Pinpoint the cell where the given text exists, returning its (x, y) midpoint coordinate. 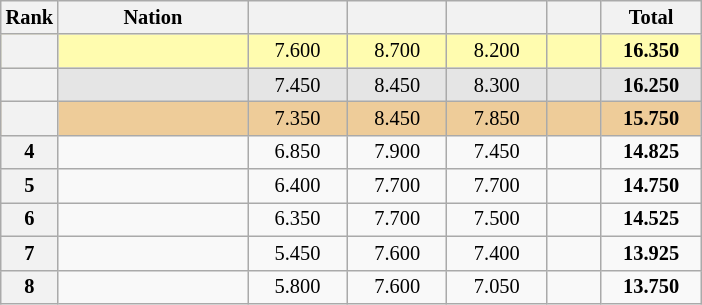
15.750 (651, 118)
Rank (30, 17)
Total (651, 17)
16.250 (651, 85)
8 (30, 287)
7.850 (497, 118)
Nation (153, 17)
7.900 (397, 152)
6.400 (298, 186)
5.800 (298, 287)
14.750 (651, 186)
8.300 (497, 85)
7 (30, 253)
4 (30, 152)
7.050 (497, 287)
6.850 (298, 152)
7.400 (497, 253)
13.750 (651, 287)
13.925 (651, 253)
8.200 (497, 51)
7.500 (497, 219)
6 (30, 219)
5.450 (298, 253)
7.350 (298, 118)
8.700 (397, 51)
16.350 (651, 51)
14.525 (651, 219)
14.825 (651, 152)
5 (30, 186)
6.350 (298, 219)
